Determine the (X, Y) coordinate at the center of the cell enclosing the given text.  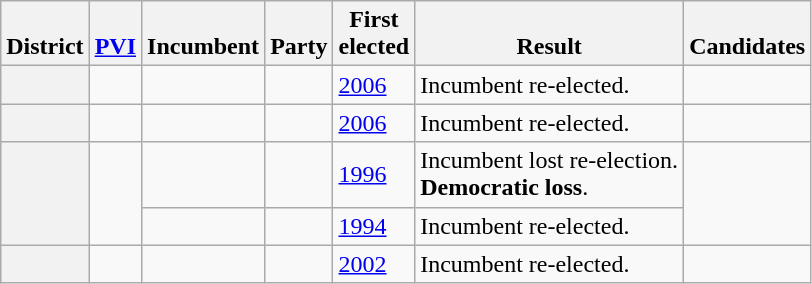
Incumbent (204, 34)
Result (550, 34)
Candidates (748, 34)
2002 (374, 264)
PVI (115, 34)
Incumbent lost re-election.Democratic loss. (550, 174)
1994 (374, 226)
District (45, 34)
Firstelected (374, 34)
Party (299, 34)
1996 (374, 174)
